Output the [X, Y] coordinate of the center of the cell containing the given text.  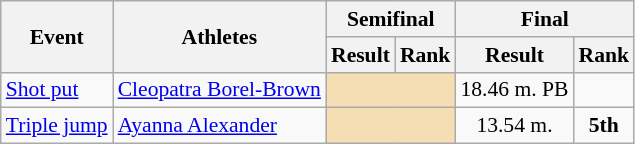
Athletes [220, 36]
Event [57, 36]
Triple jump [57, 126]
13.54 m. [514, 126]
Final [544, 19]
5th [604, 126]
Cleopatra Borel-Brown [220, 90]
Semifinal [390, 19]
Ayanna Alexander [220, 126]
Shot put [57, 90]
18.46 m. PB [514, 90]
